Extract the (X, Y) coordinate from the center of the cell holding the provided text.  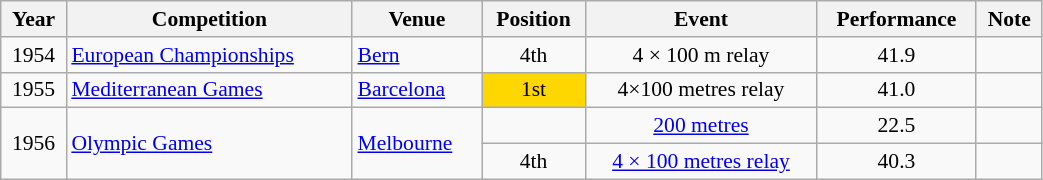
4×100 metres relay (700, 90)
Bern (416, 55)
4 × 100 metres relay (700, 162)
4 × 100 m relay (700, 55)
22.5 (896, 126)
1st (534, 90)
1956 (34, 144)
41.0 (896, 90)
40.3 (896, 162)
Melbourne (416, 144)
200 metres (700, 126)
Competition (209, 19)
Position (534, 19)
Mediterranean Games (209, 90)
Olympic Games (209, 144)
Barcelona (416, 90)
Year (34, 19)
European Championships (209, 55)
Event (700, 19)
1954 (34, 55)
Venue (416, 19)
Note (1009, 19)
41.9 (896, 55)
1955 (34, 90)
Performance (896, 19)
